Return (X, Y) of the center of cell containing provided text 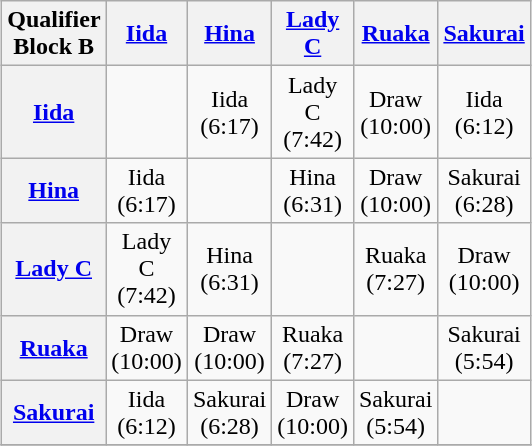
Qualifier Block B (54, 34)
